Determine the (x, y) coordinate at the center of the cell enclosing the given text.  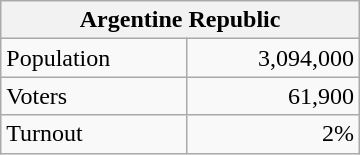
3,094,000 (274, 58)
Population (94, 58)
2% (274, 134)
61,900 (274, 96)
Voters (94, 96)
Argentine Republic (180, 20)
Turnout (94, 134)
